Provide the [X, Y] coordinate of the cell's center where the given text is located.  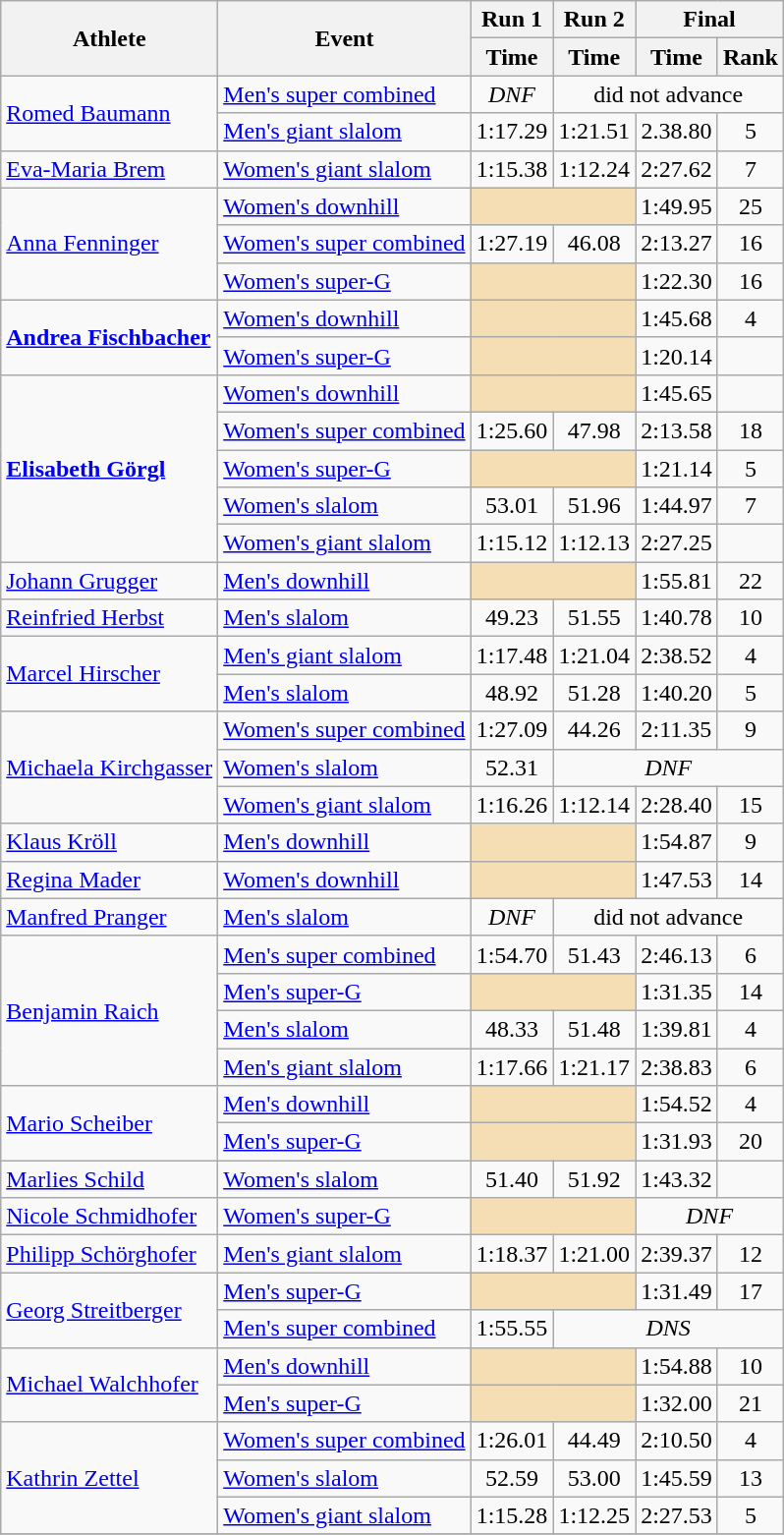
2:27.53 [677, 1515]
2:46.13 [677, 954]
25 [751, 206]
1:55.81 [677, 581]
2:38.52 [677, 655]
46.08 [594, 244]
47.98 [594, 430]
1:44.97 [677, 506]
2:13.58 [677, 430]
Benjamin Raich [110, 1010]
Romed Baumann [110, 113]
2:27.25 [677, 543]
Regina Mader [110, 880]
44.49 [594, 1441]
2:27.62 [677, 169]
1:39.81 [677, 1029]
1:12.25 [594, 1515]
2:38.83 [677, 1066]
1:54.88 [677, 1366]
2:13.27 [677, 244]
13 [751, 1478]
1:54.70 [512, 954]
Manfred Pranger [110, 917]
51.92 [594, 1179]
2:11.35 [677, 730]
1:22.30 [677, 281]
51.48 [594, 1029]
1:20.14 [677, 356]
12 [751, 1254]
51.43 [594, 954]
1:31.35 [677, 992]
Mario Scheiber [110, 1123]
1:54.87 [677, 842]
Georg Streitberger [110, 1310]
1:17.29 [512, 132]
Athlete [110, 38]
48.92 [512, 693]
1:40.78 [677, 618]
Run 2 [594, 20]
DNS [668, 1329]
Reinfried Herbst [110, 618]
Kathrin Zettel [110, 1478]
1:40.20 [677, 693]
Nicole Schmidhofer [110, 1217]
22 [751, 581]
1:21.04 [594, 655]
17 [751, 1291]
2.38.80 [677, 132]
Michaela Kirchgasser [110, 767]
1:26.01 [512, 1441]
Rank [751, 57]
18 [751, 430]
1:12.14 [594, 805]
53.01 [512, 506]
51.55 [594, 618]
49.23 [512, 618]
1:12.24 [594, 169]
Final [709, 20]
1:49.95 [677, 206]
Marcel Hirscher [110, 674]
48.33 [512, 1029]
1:27.09 [512, 730]
1:21.51 [594, 132]
Run 1 [512, 20]
1:45.59 [677, 1478]
2:28.40 [677, 805]
Philipp Schörghofer [110, 1254]
Elisabeth Görgl [110, 468]
1:12.13 [594, 543]
21 [751, 1403]
1:17.48 [512, 655]
1:31.49 [677, 1291]
44.26 [594, 730]
1:25.60 [512, 430]
1:27.19 [512, 244]
53.00 [594, 1478]
1:21.17 [594, 1066]
20 [751, 1142]
Eva-Maria Brem [110, 169]
1:15.28 [512, 1515]
52.31 [512, 767]
1:47.53 [677, 880]
Johann Grugger [110, 581]
1:21.00 [594, 1254]
1:15.38 [512, 169]
Event [344, 38]
15 [751, 805]
1:43.32 [677, 1179]
1:31.93 [677, 1142]
1:54.52 [677, 1105]
51.40 [512, 1179]
Marlies Schild [110, 1179]
1:55.55 [512, 1329]
2:10.50 [677, 1441]
1:16.26 [512, 805]
Anna Fenninger [110, 244]
Klaus Kröll [110, 842]
Andrea Fischbacher [110, 337]
Michael Walchhofer [110, 1385]
1:18.37 [512, 1254]
1:32.00 [677, 1403]
1:45.68 [677, 318]
1:15.12 [512, 543]
1:17.66 [512, 1066]
52.59 [512, 1478]
51.96 [594, 506]
2:39.37 [677, 1254]
1:45.65 [677, 393]
1:21.14 [677, 469]
51.28 [594, 693]
